From the cell containing the given text, extract its center point as (x, y) coordinate. 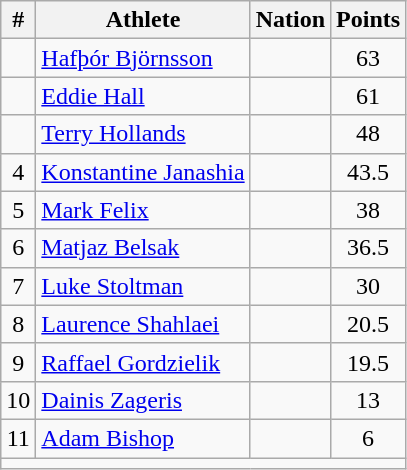
Points (368, 20)
Mark Felix (143, 210)
30 (368, 286)
Terry Hollands (143, 134)
43.5 (368, 172)
20.5 (368, 324)
48 (368, 134)
9 (18, 362)
Eddie Hall (143, 96)
5 (18, 210)
# (18, 20)
61 (368, 96)
Luke Stoltman (143, 286)
Konstantine Janashia (143, 172)
19.5 (368, 362)
Nation (290, 20)
63 (368, 58)
Dainis Zageris (143, 400)
36.5 (368, 248)
13 (368, 400)
Athlete (143, 20)
8 (18, 324)
Raffael Gordzielik (143, 362)
7 (18, 286)
Laurence Shahlaei (143, 324)
10 (18, 400)
4 (18, 172)
Adam Bishop (143, 438)
Matjaz Belsak (143, 248)
Hafþór Björnsson (143, 58)
11 (18, 438)
38 (368, 210)
